Return [x, y] of the center of cell containing provided text 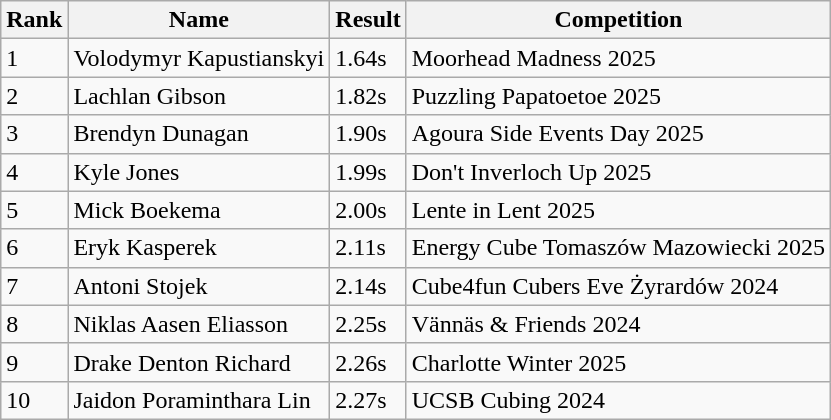
Cube4fun Cubers Eve Żyrardów 2024 [618, 286]
10 [34, 400]
Niklas Aasen Eliasson [199, 324]
Puzzling Papatoetoe 2025 [618, 96]
Antoni Stojek [199, 286]
Kyle Jones [199, 172]
5 [34, 210]
Lente in Lent 2025 [618, 210]
2.27s [368, 400]
UCSB Cubing 2024 [618, 400]
2 [34, 96]
Moorhead Madness 2025 [618, 58]
3 [34, 134]
2.26s [368, 362]
8 [34, 324]
2.25s [368, 324]
2.00s [368, 210]
Jaidon Poraminthara Lin [199, 400]
1.64s [368, 58]
1.82s [368, 96]
Drake Denton Richard [199, 362]
Result [368, 20]
Rank [34, 20]
Competition [618, 20]
Lachlan Gibson [199, 96]
Brendyn Dunagan [199, 134]
Mick Boekema [199, 210]
Don't Inverloch Up 2025 [618, 172]
Eryk Kasperek [199, 248]
6 [34, 248]
9 [34, 362]
7 [34, 286]
1.90s [368, 134]
Agoura Side Events Day 2025 [618, 134]
2.14s [368, 286]
Volodymyr Kapustianskyi [199, 58]
Charlotte Winter 2025 [618, 362]
1.99s [368, 172]
Energy Cube Tomaszów Mazowiecki 2025 [618, 248]
4 [34, 172]
2.11s [368, 248]
Vännäs & Friends 2024 [618, 324]
Name [199, 20]
1 [34, 58]
